Search for the cell housing the specified text and yield its (X, Y) center coordinate. 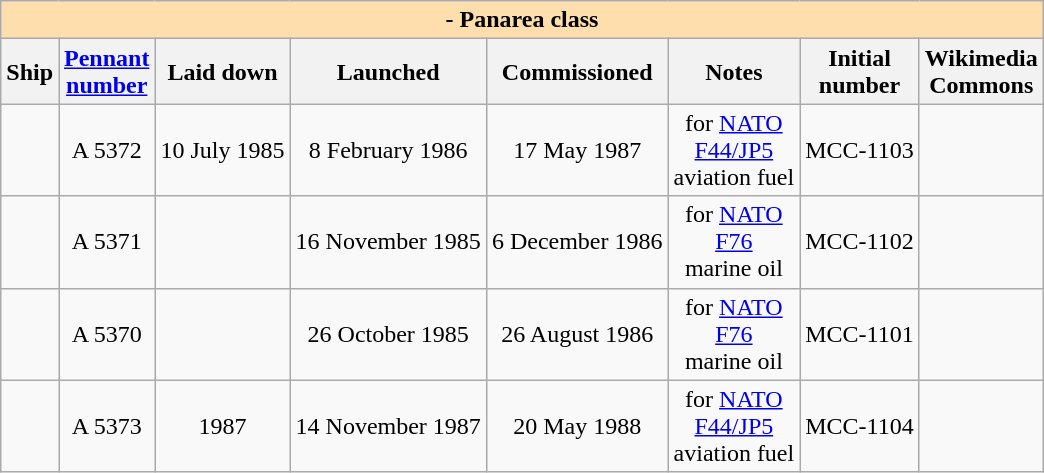
Initialnumber (860, 72)
A 5373 (107, 426)
A 5370 (107, 334)
WikimediaCommons (981, 72)
16 November 1985 (388, 242)
Pennantnumber (107, 72)
Notes (734, 72)
Laid down (222, 72)
26 August 1986 (577, 334)
MCC-1104 (860, 426)
Ship (30, 72)
A 5371 (107, 242)
MCC-1103 (860, 150)
8 February 1986 (388, 150)
Commissioned (577, 72)
Launched (388, 72)
MCC-1101 (860, 334)
20 May 1988 (577, 426)
14 November 1987 (388, 426)
1987 (222, 426)
- Panarea class (522, 20)
17 May 1987 (577, 150)
MCC-1102 (860, 242)
A 5372 (107, 150)
10 July 1985 (222, 150)
6 December 1986 (577, 242)
26 October 1985 (388, 334)
